Output the (x, y) coordinate of the center of the cell containing the given text.  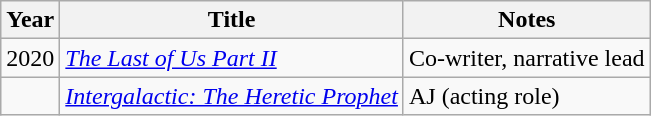
The Last of Us Part II (232, 58)
Co-writer, narrative lead (526, 58)
Notes (526, 20)
2020 (30, 58)
Intergalactic: The Heretic Prophet (232, 96)
Title (232, 20)
Year (30, 20)
AJ (acting role) (526, 96)
